Identify which cell holds the provided text, then report its [X, Y] central coordinate. 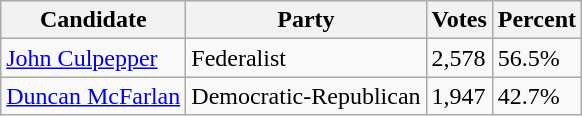
Party [306, 20]
Votes [459, 20]
Federalist [306, 58]
Percent [536, 20]
John Culpepper [94, 58]
2,578 [459, 58]
Candidate [94, 20]
56.5% [536, 58]
1,947 [459, 96]
42.7% [536, 96]
Duncan McFarlan [94, 96]
Democratic-Republican [306, 96]
